Locate the cell with the specified text and output its (X, Y) center coordinate. 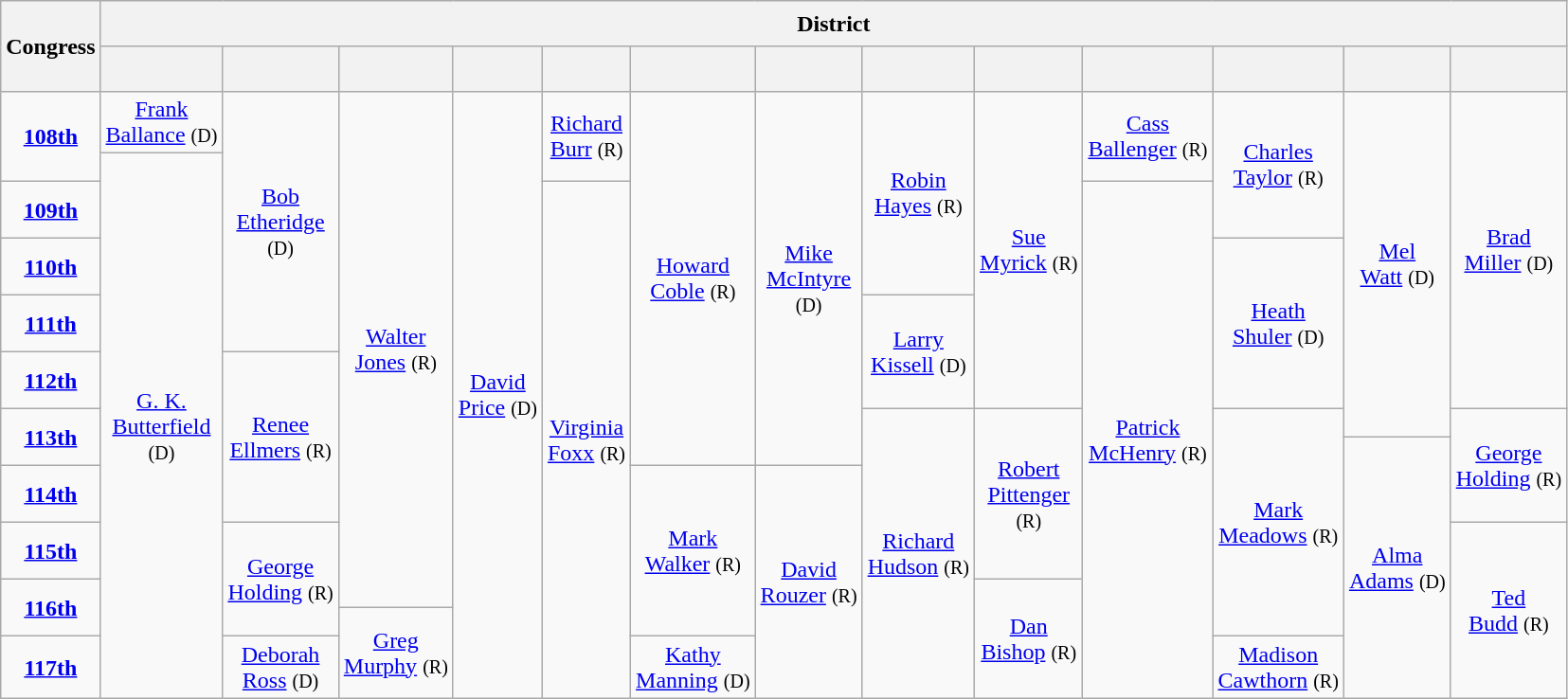
DavidPrice (D) (497, 395)
RichardHudson (R) (918, 553)
116th (51, 608)
109th (51, 210)
108th (51, 136)
GregMurphy (R) (396, 654)
CharlesTaylor (R) (1278, 165)
LarryKissell (D) (918, 352)
MadisonCawthorn (R) (1278, 667)
RobinHayes (R) (918, 193)
RobertPittenger(R) (1029, 494)
WalterJones (R) (396, 350)
KathyManning (D) (694, 667)
MikeMcIntyre(D) (809, 278)
112th (51, 381)
FrankBallance (D) (161, 123)
MarkMeadows (R) (1278, 523)
ReneeEllmers (R) (280, 438)
CassBallenger (R) (1148, 136)
BradMiller (D) (1508, 250)
DavidRouzer (R) (809, 582)
SueMyrick (R) (1029, 250)
HeathShuler (D) (1278, 324)
115th (51, 551)
AlmaAdams (D) (1397, 568)
VirginiaFoxx (R) (586, 439)
HowardCoble (R) (694, 278)
PatrickMcHenry (R) (1148, 439)
114th (51, 494)
113th (51, 438)
G. K.Butterfield(D) (161, 426)
110th (51, 267)
Congress (51, 46)
District (834, 24)
DeborahRoss (D) (280, 667)
DanBishop (R) (1029, 638)
TedBudd (R) (1508, 610)
BobEtheridge(D) (280, 222)
117th (51, 667)
MelWatt (D) (1397, 265)
MarkWalker (R) (694, 551)
111th (51, 324)
RichardBurr (R) (586, 136)
